For the text-containing cell, return its midpoint in (X, Y) coordinate format. 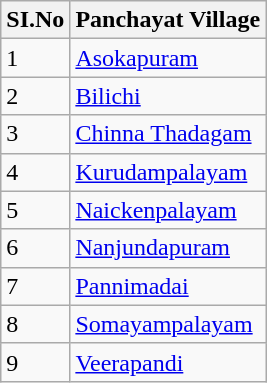
4 (36, 172)
9 (36, 362)
Nanjundapuram (168, 248)
Bilichi (168, 96)
1 (36, 58)
6 (36, 248)
8 (36, 324)
Naickenpalayam (168, 210)
5 (36, 210)
3 (36, 134)
2 (36, 96)
Pannimadai (168, 286)
Asokapuram (168, 58)
SI.No (36, 20)
7 (36, 286)
Chinna Thadagam (168, 134)
Kurudampalayam (168, 172)
Veerapandi (168, 362)
Somayampalayam (168, 324)
Panchayat Village (168, 20)
